Output the [x, y] coordinate of the center of the cell containing the given text.  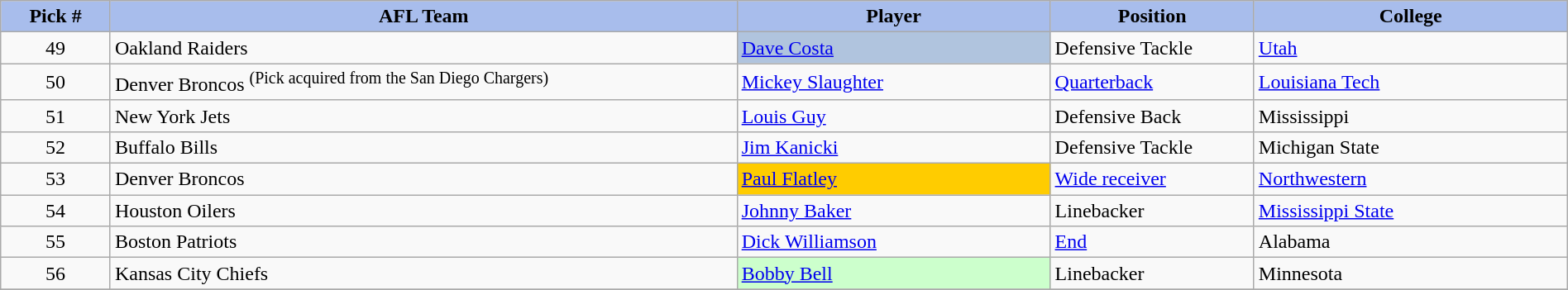
Denver Broncos (Pick acquired from the San Diego Chargers) [423, 83]
Mississippi State [1411, 211]
52 [56, 147]
Louisiana Tech [1411, 83]
Jim Kanicki [893, 147]
Louis Guy [893, 116]
Utah [1411, 48]
Bobby Bell [893, 273]
Dick Williamson [893, 242]
Buffalo Bills [423, 147]
Dave Costa [893, 48]
54 [56, 211]
Defensive Back [1152, 116]
Minnesota [1411, 273]
Quarterback [1152, 83]
50 [56, 83]
Denver Broncos [423, 179]
New York Jets [423, 116]
Pick # [56, 17]
Johnny Baker [893, 211]
Mickey Slaughter [893, 83]
Player [893, 17]
Paul Flatley [893, 179]
56 [56, 273]
Alabama [1411, 242]
49 [56, 48]
51 [56, 116]
Mississippi [1411, 116]
Michigan State [1411, 147]
Northwestern [1411, 179]
College [1411, 17]
Position [1152, 17]
55 [56, 242]
Kansas City Chiefs [423, 273]
Boston Patriots [423, 242]
53 [56, 179]
Oakland Raiders [423, 48]
Wide receiver [1152, 179]
Houston Oilers [423, 211]
End [1152, 242]
AFL Team [423, 17]
